Return (x, y) of the center of cell containing provided text 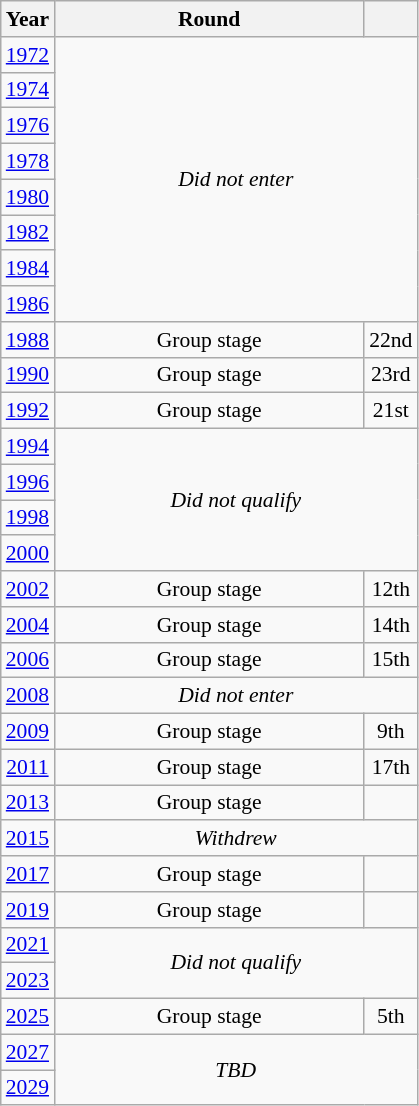
2029 (28, 1088)
2027 (28, 1052)
TBD (236, 1070)
2021 (28, 945)
1984 (28, 269)
2004 (28, 625)
2015 (28, 839)
Year (28, 19)
2008 (28, 696)
1996 (28, 482)
1976 (28, 126)
9th (390, 732)
21st (390, 411)
1972 (28, 55)
1994 (28, 447)
22nd (390, 340)
2013 (28, 803)
1990 (28, 375)
12th (390, 589)
14th (390, 625)
17th (390, 767)
2023 (28, 981)
23rd (390, 375)
15th (390, 660)
Round (209, 19)
5th (390, 1017)
2025 (28, 1017)
2002 (28, 589)
2009 (28, 732)
2011 (28, 767)
1974 (28, 90)
1978 (28, 162)
1982 (28, 233)
2017 (28, 874)
Withdrew (236, 839)
1998 (28, 518)
1988 (28, 340)
1980 (28, 197)
2019 (28, 910)
2006 (28, 660)
2000 (28, 554)
1992 (28, 411)
1986 (28, 304)
